Determine the [X, Y] coordinate at the center of the cell enclosing the given text.  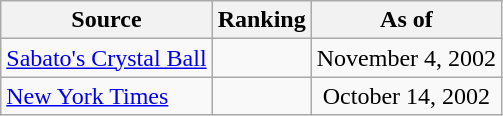
Ranking [262, 20]
As of [406, 20]
New York Times [106, 96]
Source [106, 20]
October 14, 2002 [406, 96]
Sabato's Crystal Ball [106, 58]
November 4, 2002 [406, 58]
